Identify which cell holds the provided text, then report its (x, y) central coordinate. 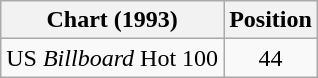
US Billboard Hot 100 (112, 58)
Position (271, 20)
44 (271, 58)
Chart (1993) (112, 20)
